Extract the [X, Y] coordinate from the center of the cell holding the provided text.  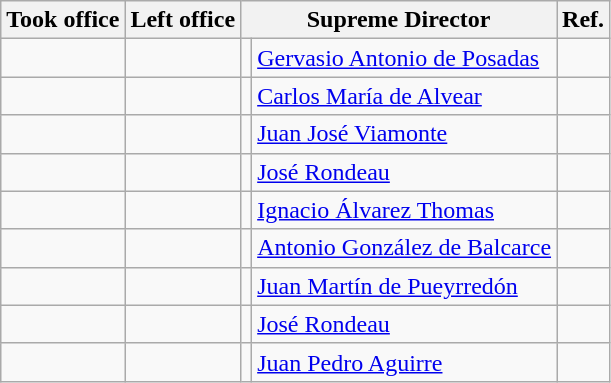
Antonio González de Balcarce [404, 248]
Supreme Director [399, 20]
Juan José Viamonte [404, 134]
Gervasio Antonio de Posadas [404, 58]
Left office [183, 20]
Ignacio Álvarez Thomas [404, 210]
Juan Pedro Aguirre [404, 362]
Took office [63, 20]
Juan Martín de Pueyrredón [404, 286]
Ref. [584, 20]
Carlos María de Alvear [404, 96]
